Return the (X, Y) coordinate for the center point of the cell that contains the specified text.  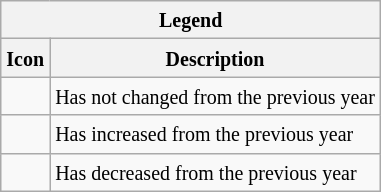
Legend (191, 20)
Description (216, 58)
Has decreased from the previous year (216, 172)
Icon (26, 58)
Has not changed from the previous year (216, 96)
Has increased from the previous year (216, 134)
